Pinpoint the cell where the given text exists, returning its (x, y) midpoint coordinate. 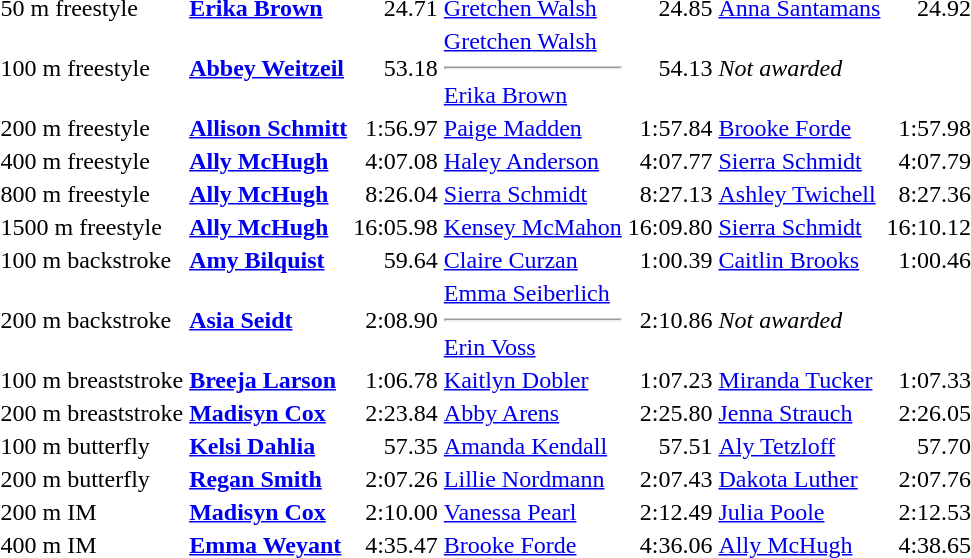
2:12.49 (670, 512)
1:57.84 (670, 128)
Aly Tetzloff (800, 446)
54.13 (670, 68)
Julia Poole (800, 512)
Abbey Weitzeil (268, 68)
4:07.08 (396, 161)
8:26.04 (396, 194)
53.18 (396, 68)
2:23.84 (396, 413)
2:10.86 (670, 320)
Brooke Forde (800, 128)
1:56.97 (396, 128)
Abby Arens (532, 413)
Dakota Luther (800, 479)
Miranda Tucker (800, 380)
Regan Smith (268, 479)
4:07.77 (670, 161)
Kelsi Dahlia (268, 446)
Emma SeiberlichErin Voss (532, 320)
8:27.13 (670, 194)
Asia Seidt (268, 320)
Vanessa Pearl (532, 512)
16:09.80 (670, 227)
Jenna Strauch (800, 413)
16:05.98 (396, 227)
Amanda Kendall (532, 446)
2:07.43 (670, 479)
Ashley Twichell (800, 194)
Caitlin Brooks (800, 260)
Allison Schmitt (268, 128)
59.64 (396, 260)
1:00.39 (670, 260)
Kaitlyn Dobler (532, 380)
Kensey McMahon (532, 227)
2:08.90 (396, 320)
57.51 (670, 446)
Claire Curzan (532, 260)
2:10.00 (396, 512)
Lillie Nordmann (532, 479)
Haley Anderson (532, 161)
2:07.26 (396, 479)
Amy Bilquist (268, 260)
2:25.80 (670, 413)
Breeja Larson (268, 380)
Gretchen WalshErika Brown (532, 68)
1:06.78 (396, 380)
57.35 (396, 446)
1:07.23 (670, 380)
Paige Madden (532, 128)
